Extract the [X, Y] coordinate from the center of the cell holding the provided text.  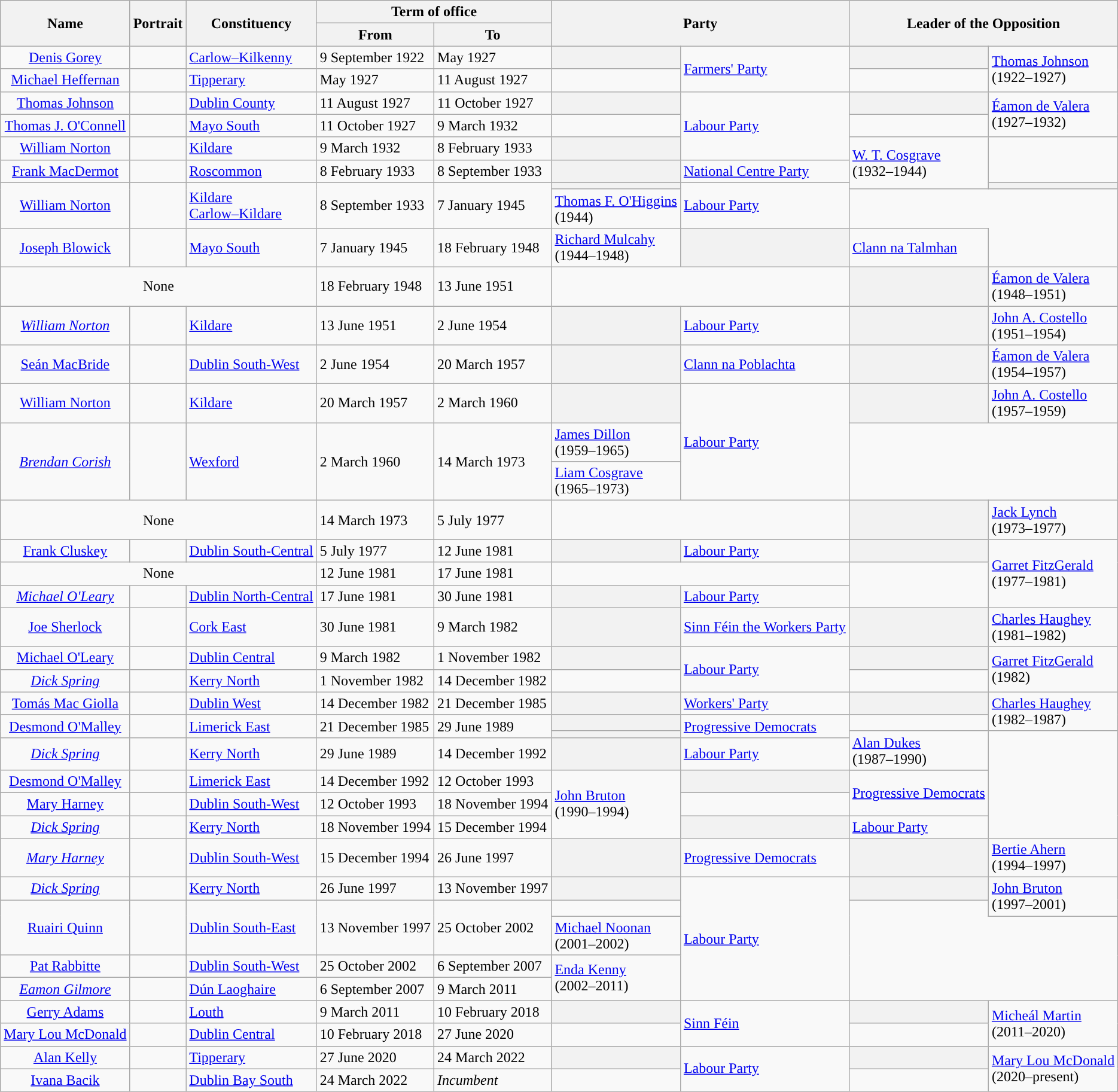
Term of office [434, 12]
Louth [251, 1012]
National Centre Party [764, 171]
Richard Mulcahy(1944–1948) [616, 248]
Michael Noonan(2001–2002) [616, 935]
Joe Sherlock [65, 627]
Alan Dukes(1987–1990) [919, 750]
Thomas Johnson [65, 103]
Michael Heffernan [65, 80]
Dublin County [251, 103]
Ivana Bacik [65, 1080]
Charles Haughey(1981–1982) [1053, 627]
Incumbent [493, 1080]
Roscommon [251, 171]
Dún Laoghaire [251, 989]
Alan Kelly [65, 1057]
Éamon de Valera(1954–1957) [1053, 365]
Farmers' Party [764, 69]
Constituency [251, 23]
Name [65, 23]
Dublin West [251, 703]
Thomas Johnson(1922–1927) [1053, 69]
Brendan Corish [65, 462]
Cork East [251, 627]
Frank MacDermot [65, 171]
Bertie Ahern(1994–1997) [1053, 858]
To [493, 35]
Liam Cosgrave(1965–1973) [616, 481]
W. T. Cosgrave(1932–1944) [919, 163]
John Bruton(1997–2001) [1053, 897]
Éamon de Valera(1948–1951) [1053, 286]
Kildare Carlow–Kildare [251, 205]
Éamon de Valera(1927–1932) [1053, 114]
Enda Kenny(2002–2011) [616, 978]
Dublin South-East [251, 928]
Wexford [251, 462]
Sinn Féin [764, 1023]
9 September 1922 [375, 57]
Leader of the Opposition [983, 23]
Workers' Party [764, 703]
Clann na Talmhan [919, 248]
Ruairi Quinn [65, 928]
From [375, 35]
Frank Cluskey [65, 551]
Denis Gorey [65, 57]
Micheál Martin(2011–2020) [1053, 1023]
Portrait [158, 23]
Pat Rabbitte [65, 966]
Mary Lou McDonald [65, 1035]
Mary Lou McDonald(2020–present) [1053, 1069]
Party [700, 23]
Charles Haughey(1982–1987) [1053, 712]
Dublin Bay South [251, 1080]
John A. Costello(1951–1954) [1053, 325]
Garret FitzGerald(1977–1981) [1053, 574]
Clann na Poblachta [764, 365]
Joseph Blowick [65, 248]
Garret FitzGerald(1982) [1053, 669]
Eamon Gilmore [65, 989]
John A. Costello(1957–1959) [1053, 403]
Dublin North-Central [251, 596]
Thomas J. O'Connell [65, 126]
Seán MacBride [65, 365]
Tomás Mac Giolla [65, 703]
Carlow–Kilkenny [251, 57]
Sinn Féin the Workers Party [764, 627]
James Dillon(1959–1965) [616, 443]
Jack Lynch(1973–1977) [1053, 520]
Dublin South-Central [251, 551]
John Bruton(1990–1994) [616, 804]
Thomas F. O'Higgins(1944) [616, 208]
Gerry Adams [65, 1012]
